Search for the cell housing the specified text and yield its (X, Y) center coordinate. 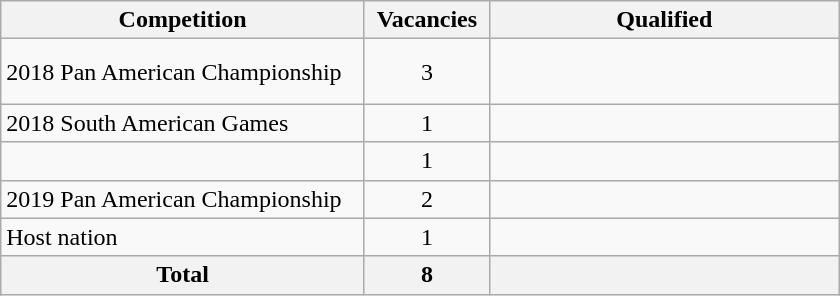
3 (426, 72)
2018 Pan American Championship (183, 72)
Vacancies (426, 20)
Competition (183, 20)
2018 South American Games (183, 123)
8 (426, 275)
Total (183, 275)
Host nation (183, 237)
2 (426, 199)
2019 Pan American Championship (183, 199)
Qualified (664, 20)
